Scan for the cell matching the given text and deliver its [x, y] coordinate at center. 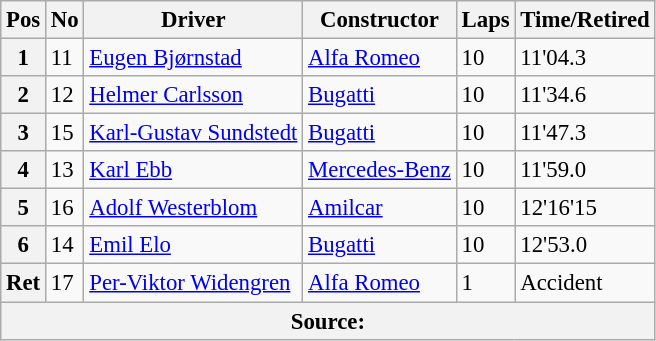
11'04.3 [585, 58]
12'16'15 [585, 208]
Ret [24, 283]
Source: [328, 321]
Time/Retired [585, 20]
Pos [24, 20]
4 [24, 170]
16 [65, 208]
Eugen Bjørnstad [194, 58]
Mercedes-Benz [380, 170]
11 [65, 58]
Driver [194, 20]
6 [24, 245]
2 [24, 95]
Adolf Westerblom [194, 208]
12'53.0 [585, 245]
No [65, 20]
17 [65, 283]
11'34.6 [585, 95]
3 [24, 133]
Karl Ebb [194, 170]
Emil Elo [194, 245]
5 [24, 208]
12 [65, 95]
11'59.0 [585, 170]
Laps [486, 20]
Accident [585, 283]
Constructor [380, 20]
Karl-Gustav Sundstedt [194, 133]
Amilcar [380, 208]
15 [65, 133]
13 [65, 170]
11'47.3 [585, 133]
Per-Viktor Widengren [194, 283]
Helmer Carlsson [194, 95]
14 [65, 245]
